Capture the cell that displays the provided text and extract its (x, y) central coordinate. 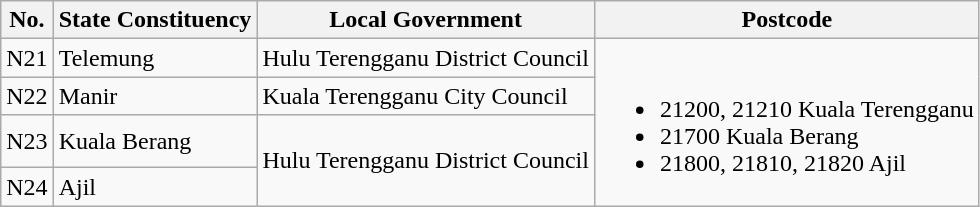
Manir (155, 96)
N23 (27, 142)
Local Government (426, 20)
Postcode (786, 20)
State Constituency (155, 20)
Kuala Terengganu City Council (426, 96)
Kuala Berang (155, 142)
Telemung (155, 58)
N22 (27, 96)
No. (27, 20)
N24 (27, 187)
N21 (27, 58)
21200, 21210 Kuala Terengganu21700 Kuala Berang21800, 21810, 21820 Ajil (786, 122)
Ajil (155, 187)
